Detect which cell encompasses the target text, then output its [x, y] center coordinate. 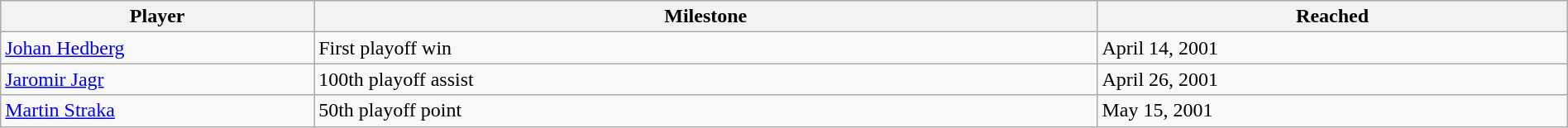
Player [157, 17]
First playoff win [706, 48]
50th playoff point [706, 111]
April 26, 2001 [1332, 79]
100th playoff assist [706, 79]
Milestone [706, 17]
May 15, 2001 [1332, 111]
Jaromir Jagr [157, 79]
Johan Hedberg [157, 48]
April 14, 2001 [1332, 48]
Martin Straka [157, 111]
Reached [1332, 17]
